Pinpoint the cell where the given text exists, returning its (x, y) midpoint coordinate. 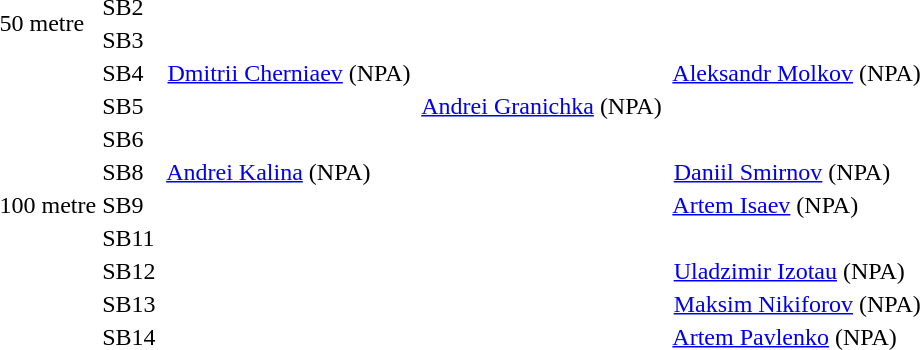
SB13 (129, 304)
Dmitrii Cherniaev (NPA) (286, 73)
SB12 (129, 271)
SB6 (129, 139)
Andrei Granichka (NPA) (539, 106)
SB5 (129, 106)
SB9 (129, 205)
SB4 (129, 73)
SB8 (129, 172)
SB3 (129, 40)
SB11 (129, 238)
Andrei Kalina (NPA) (286, 172)
